Pinpoint the cell where the given text exists, returning its (X, Y) midpoint coordinate. 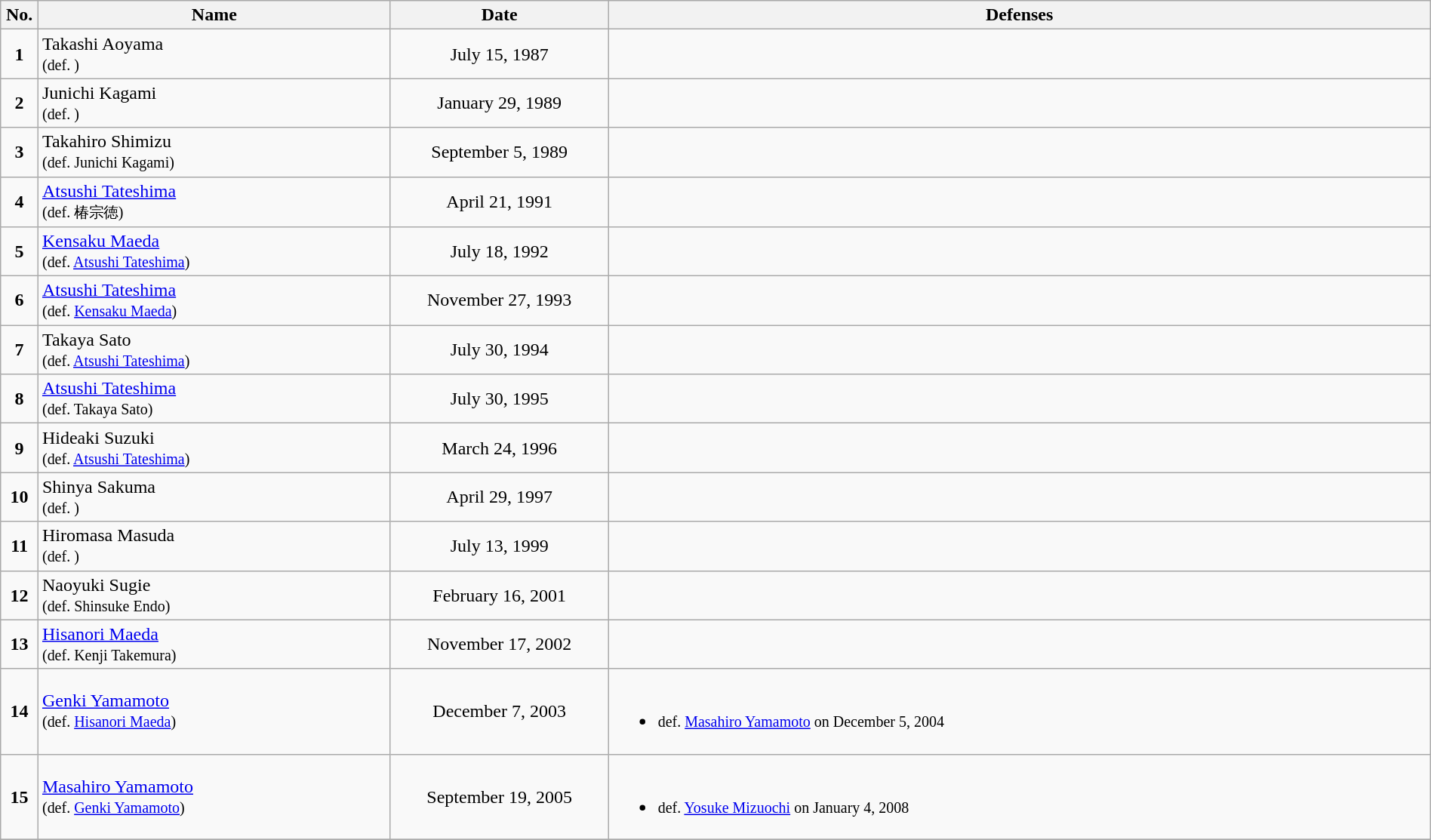
11 (20, 546)
9 (20, 448)
April 21, 1991 (500, 202)
Shinya Sakuma (def. ) (214, 497)
Takaya Sato (def. Atsushi Tateshima) (214, 350)
July 13, 1999 (500, 546)
Genki Yamamoto (def. Hisanori Maeda) (214, 711)
July 15, 1987 (500, 54)
12 (20, 595)
5 (20, 252)
September 19, 2005 (500, 797)
November 17, 2002 (500, 645)
December 7, 2003 (500, 711)
Hideaki Suzuki (def. Atsushi Tateshima) (214, 448)
13 (20, 645)
4 (20, 202)
November 27, 1993 (500, 300)
April 29, 1997 (500, 497)
def. Masahiro Yamamoto on December 5, 2004 (1019, 711)
February 16, 2001 (500, 595)
Masahiro Yamamoto (def. Genki Yamamoto) (214, 797)
July 18, 1992 (500, 252)
Date (500, 15)
July 30, 1994 (500, 350)
September 5, 1989 (500, 152)
6 (20, 300)
Junichi Kagami (def. ) (214, 103)
8 (20, 398)
Defenses (1019, 15)
Takashi Aoyama (def. ) (214, 54)
1 (20, 54)
Atsushi Tateshima (def. Takaya Sato) (214, 398)
March 24, 1996 (500, 448)
10 (20, 497)
Kensaku Maeda (def. Atsushi Tateshima) (214, 252)
2 (20, 103)
Name (214, 15)
15 (20, 797)
July 30, 1995 (500, 398)
Hisanori Maeda (def. Kenji Takemura) (214, 645)
Atsushi Tateshima (def. Kensaku Maeda) (214, 300)
Atsushi Tateshima (def. 椿宗徳) (214, 202)
Naoyuki Sugie (def. Shinsuke Endo) (214, 595)
No. (20, 15)
7 (20, 350)
def. Yosuke Mizuochi on January 4, 2008 (1019, 797)
Hiromasa Masuda (def. ) (214, 546)
January 29, 1989 (500, 103)
3 (20, 152)
Takahiro Shimizu (def. Junichi Kagami) (214, 152)
14 (20, 711)
